Detect which cell encompasses the target text, then output its [x, y] center coordinate. 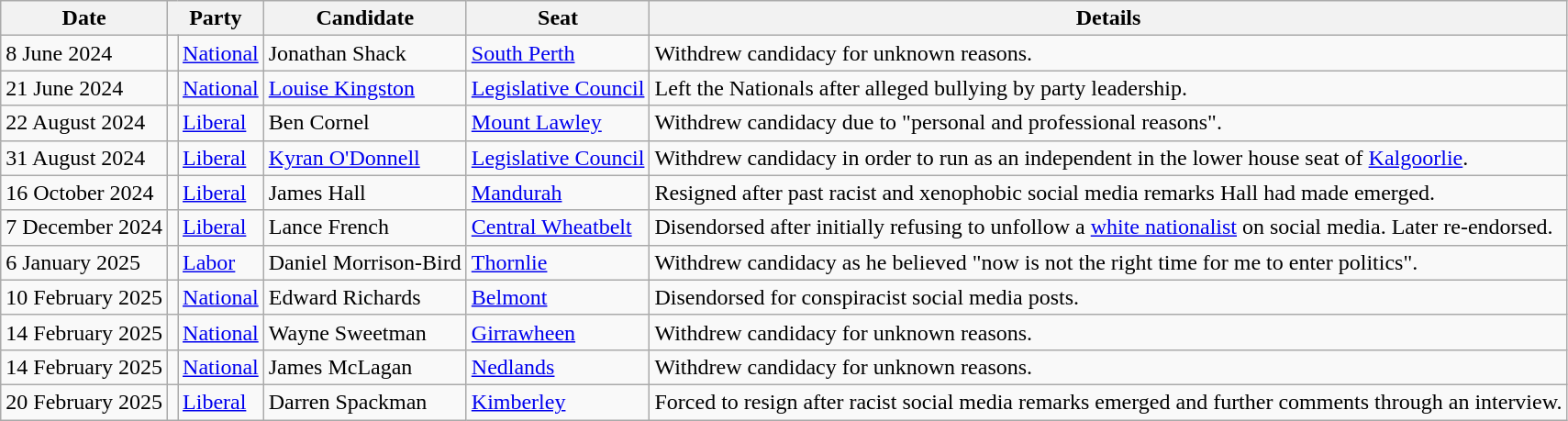
7 December 2024 [84, 227]
Belmont [558, 297]
Wayne Sweetman [365, 332]
Resigned after past racist and xenophobic social media remarks Hall had made emerged. [1108, 193]
22 August 2024 [84, 123]
8 June 2024 [84, 53]
Withdrew candidacy in order to run as an independent in the lower house seat of Kalgoorlie. [1108, 158]
Mount Lawley [558, 123]
Kimberley [558, 402]
Girrawheen [558, 332]
Lance French [365, 227]
31 August 2024 [84, 158]
Labor [221, 262]
Darren Spackman [365, 402]
6 January 2025 [84, 262]
Party [215, 18]
Thornlie [558, 262]
Mandurah [558, 193]
Withdrew candidacy due to "personal and professional reasons". [1108, 123]
Daniel Morrison-Bird [365, 262]
Central Wheatbelt [558, 227]
Jonathan Shack [365, 53]
Candidate [365, 18]
Louise Kingston [365, 88]
16 October 2024 [84, 193]
James Hall [365, 193]
Left the Nationals after alleged bullying by party leadership. [1108, 88]
Date [84, 18]
10 February 2025 [84, 297]
Kyran O'Donnell [365, 158]
Ben Cornel [365, 123]
James McLagan [365, 367]
20 February 2025 [84, 402]
Edward Richards [365, 297]
South Perth [558, 53]
Withdrew candidacy as he believed "now is not the right time for me to enter politics". [1108, 262]
Seat [558, 18]
Forced to resign after racist social media remarks emerged and further comments through an interview. [1108, 402]
Disendorsed after initially refusing to unfollow a white nationalist on social media. Later re-endorsed. [1108, 227]
Details [1108, 18]
21 June 2024 [84, 88]
Disendorsed for conspiracist social media posts. [1108, 297]
Nedlands [558, 367]
